Identify which cell holds the provided text, then report its [X, Y] central coordinate. 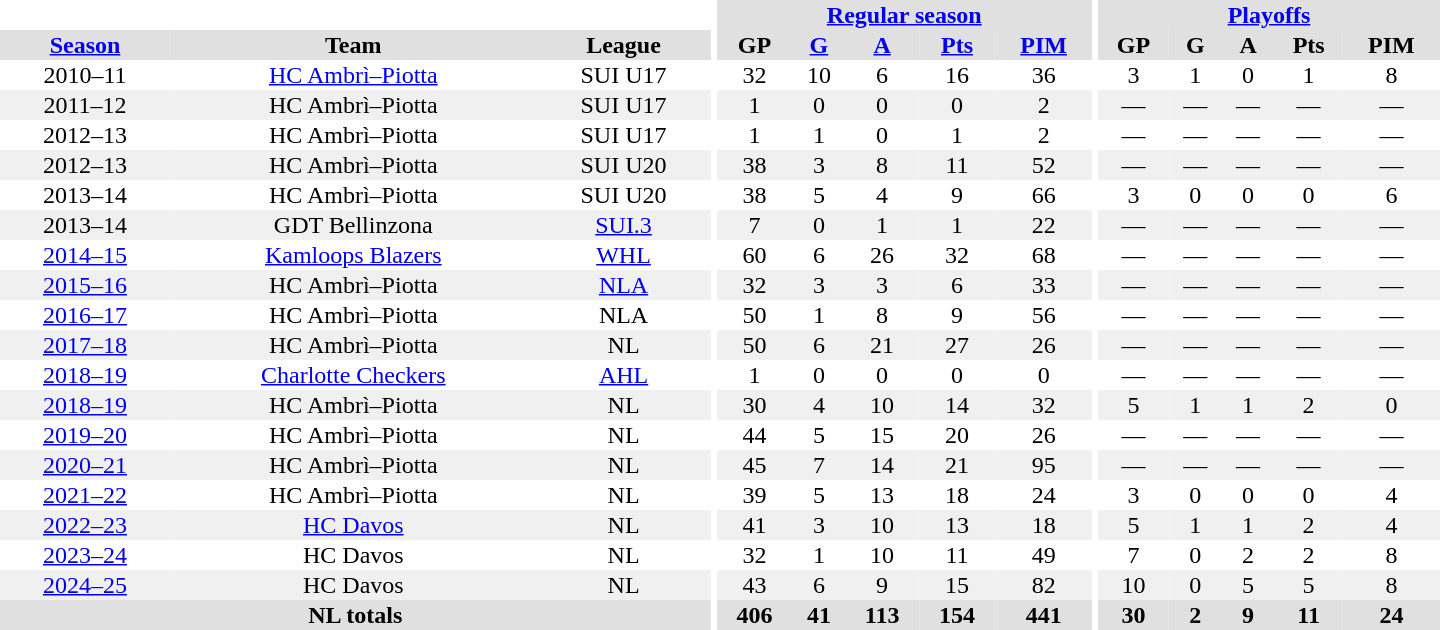
36 [1044, 75]
68 [1044, 255]
Charlotte Checkers [354, 375]
49 [1044, 555]
WHL [624, 255]
2022–23 [85, 525]
60 [754, 255]
2017–18 [85, 345]
2021–22 [85, 495]
52 [1044, 165]
45 [754, 465]
2024–25 [85, 585]
GDT Bellinzona [354, 225]
43 [754, 585]
154 [957, 615]
20 [957, 435]
Regular season [904, 15]
Team [354, 45]
2011–12 [85, 105]
League [624, 45]
441 [1044, 615]
2020–21 [85, 465]
33 [1044, 285]
2015–16 [85, 285]
16 [957, 75]
2010–11 [85, 75]
2019–20 [85, 435]
39 [754, 495]
95 [1044, 465]
Playoffs [1269, 15]
2023–24 [85, 555]
2016–17 [85, 315]
27 [957, 345]
AHL [624, 375]
2014–15 [85, 255]
66 [1044, 195]
56 [1044, 315]
SUI.3 [624, 225]
Season [85, 45]
22 [1044, 225]
113 [882, 615]
Kamloops Blazers [354, 255]
406 [754, 615]
NL totals [356, 615]
82 [1044, 585]
44 [754, 435]
